Provide the [x, y] coordinate of the cell's center where the given text is located.  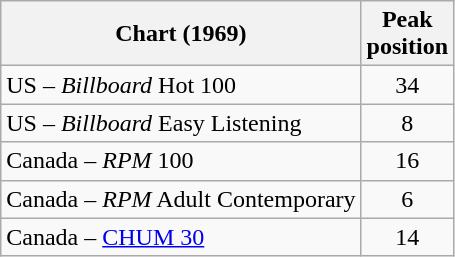
Canada – RPM 100 [181, 161]
US – Billboard Hot 100 [181, 85]
Canada – RPM Adult Contemporary [181, 199]
Chart (1969) [181, 34]
6 [407, 199]
US – Billboard Easy Listening [181, 123]
16 [407, 161]
34 [407, 85]
14 [407, 237]
8 [407, 123]
Canada – CHUM 30 [181, 237]
Peakposition [407, 34]
